Capture the cell that displays the provided text and extract its [x, y] central coordinate. 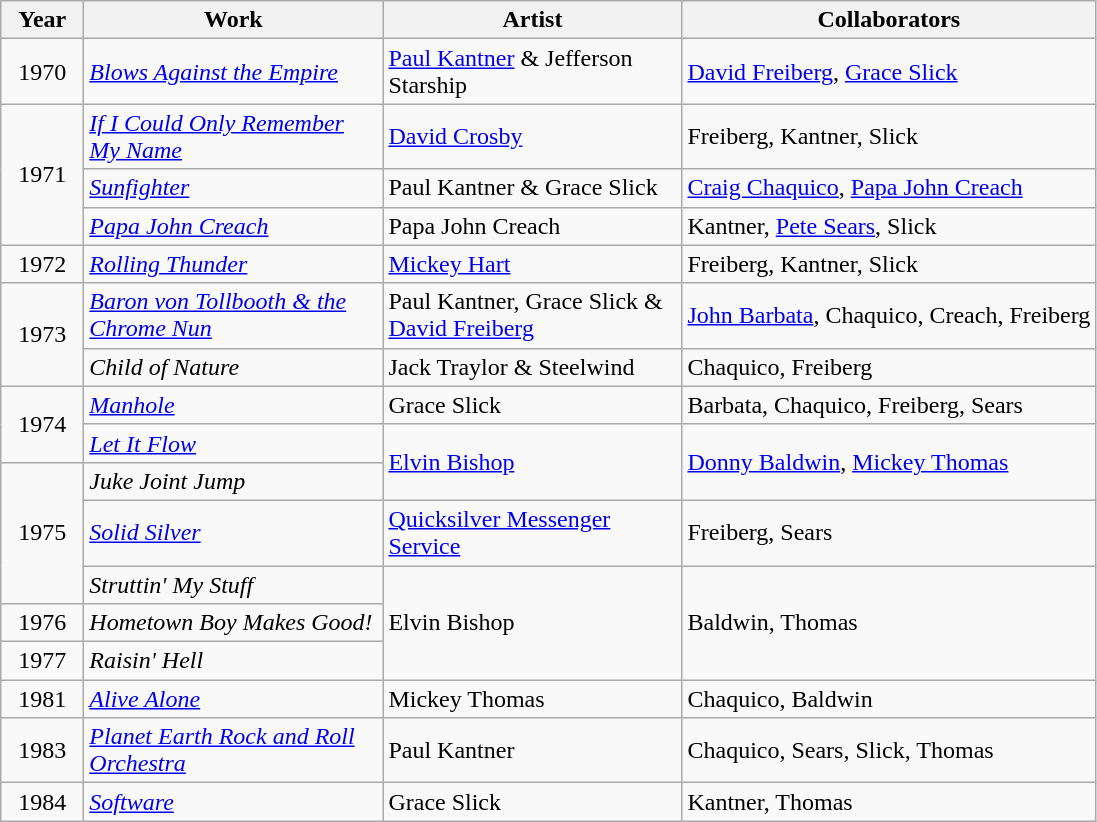
Chaquico, Sears, Slick, Thomas [889, 750]
Paul Kantner [532, 750]
Chaquico, Freiberg [889, 367]
Chaquico, Baldwin [889, 699]
Year [42, 20]
Craig Chaquico, Papa John Creach [889, 188]
Alive Alone [234, 699]
Freiberg, Sears [889, 532]
1976 [42, 623]
Paul Kantner & Jefferson Starship [532, 72]
1971 [42, 174]
Child of Nature [234, 367]
Mickey Thomas [532, 699]
Juke Joint Jump [234, 481]
1970 [42, 72]
Work [234, 20]
Software [234, 802]
Barbata, Chaquico, Freiberg, Sears [889, 405]
Baldwin, Thomas [889, 623]
Let It Flow [234, 443]
Blows Against the Empire [234, 72]
Hometown Boy Makes Good! [234, 623]
1984 [42, 802]
1972 [42, 264]
Mickey Hart [532, 264]
John Barbata, Chaquico, Creach, Freiberg [889, 316]
Struttin' My Stuff [234, 585]
Kantner, Pete Sears, Slick [889, 226]
David Freiberg, Grace Slick [889, 72]
Artist [532, 20]
1981 [42, 699]
Raisin' Hell [234, 661]
Baron von Tollbooth & the Chrome Nun [234, 316]
Planet Earth Rock and Roll Orchestra [234, 750]
Manhole [234, 405]
Paul Kantner & Grace Slick [532, 188]
Paul Kantner, Grace Slick & David Freiberg [532, 316]
Sunfighter [234, 188]
Rolling Thunder [234, 264]
Collaborators [889, 20]
Donny Baldwin, Mickey Thomas [889, 462]
1977 [42, 661]
Quicksilver Messenger Service [532, 532]
If I Could Only Remember My Name [234, 136]
1975 [42, 532]
1973 [42, 334]
Solid Silver [234, 532]
Jack Traylor & Steelwind [532, 367]
Kantner, Thomas [889, 802]
1974 [42, 424]
David Crosby [532, 136]
1983 [42, 750]
